Output the (X, Y) coordinate of the center of the cell containing the given text.  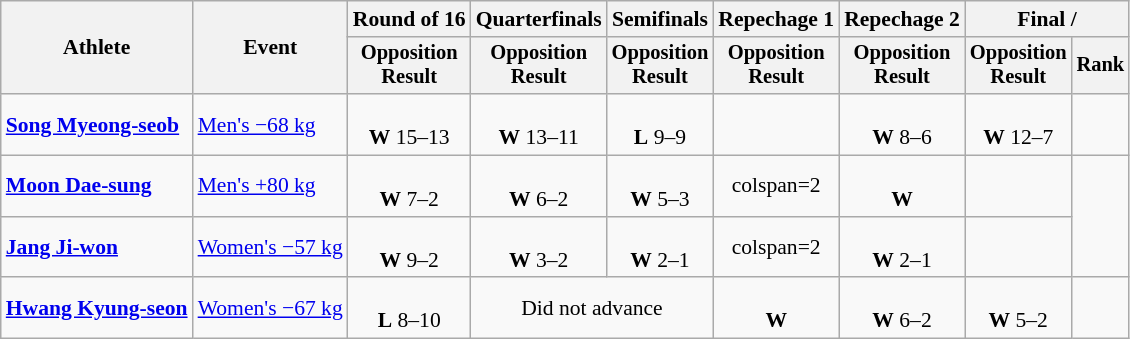
W 7–2 (410, 186)
Semifinals (660, 19)
Did not advance (592, 308)
W 15–13 (410, 124)
Moon Dae-sung (97, 186)
Women's −67 kg (270, 308)
Repechage 2 (902, 19)
Men's +80 kg (270, 186)
W 5–3 (660, 186)
W 9–2 (410, 248)
Final / (1047, 19)
W 3–2 (539, 248)
W 13–11 (539, 124)
L 8–10 (410, 308)
W 12–7 (1018, 124)
Jang Ji-won (97, 248)
Women's −57 kg (270, 248)
Round of 16 (410, 19)
L 9–9 (660, 124)
W 5–2 (1018, 308)
W 8–6 (902, 124)
Men's −68 kg (270, 124)
Repechage 1 (776, 19)
Song Myeong-seob (97, 124)
Athlete (97, 48)
Quarterfinals (539, 19)
Hwang Kyung-seon (97, 308)
Event (270, 48)
Rank (1101, 66)
